Provide the (X, Y) coordinate of the cell's center where the given text is located.  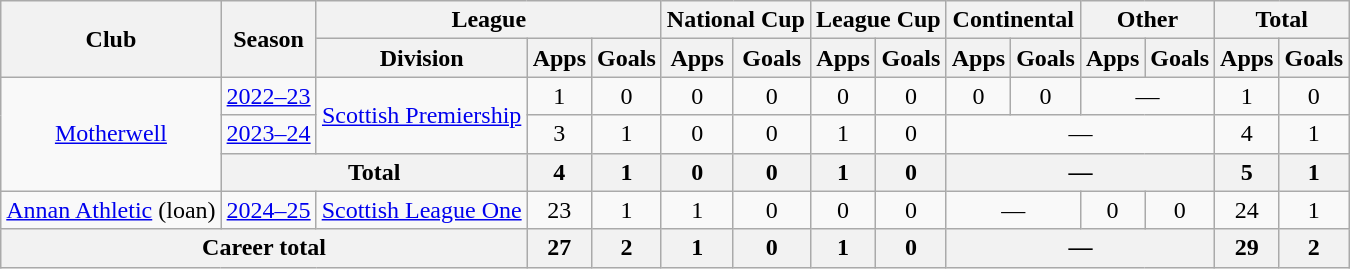
24 (1247, 210)
League (488, 20)
3 (559, 134)
Career total (264, 248)
Club (111, 39)
23 (559, 210)
Division (422, 58)
2023–24 (268, 134)
2024–25 (268, 210)
2022–23 (268, 96)
Scottish League One (422, 210)
Continental (1013, 20)
Annan Athletic (loan) (111, 210)
Other (1147, 20)
29 (1247, 248)
Season (268, 39)
National Cup (736, 20)
27 (559, 248)
League Cup (878, 20)
5 (1247, 172)
Motherwell (111, 134)
Scottish Premiership (422, 115)
